For the text-containing cell, return its midpoint in [x, y] coordinate format. 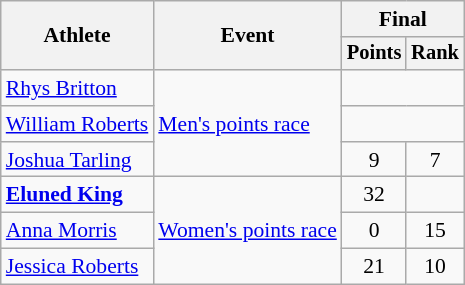
Jessica Roberts [78, 267]
Final [403, 19]
William Roberts [78, 124]
15 [435, 231]
Anna Morris [78, 231]
32 [374, 195]
9 [374, 160]
21 [374, 267]
Rank [435, 54]
Athlete [78, 36]
0 [374, 231]
Joshua Tarling [78, 160]
Rhys Britton [78, 88]
Points [374, 54]
Eluned King [78, 195]
Women's points race [248, 230]
Men's points race [248, 124]
7 [435, 160]
10 [435, 267]
Event [248, 36]
